Detect which cell encompasses the target text, then output its (X, Y) center coordinate. 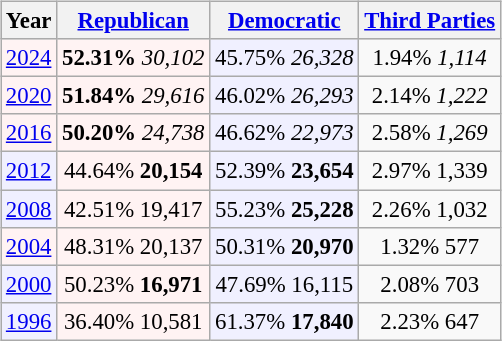
46.62% 22,973 (284, 133)
1.32% 577 (430, 246)
Third Parties (430, 21)
50.31% 20,970 (284, 246)
55.23% 25,228 (284, 209)
2012 (29, 171)
1996 (29, 321)
42.51% 19,417 (134, 209)
2.97% 1,339 (430, 171)
52.39% 23,654 (284, 171)
51.84% 29,616 (134, 96)
61.37% 17,840 (284, 321)
1.94% 1,114 (430, 58)
2016 (29, 133)
48.31% 20,137 (134, 246)
47.69% 16,115 (284, 284)
2020 (29, 96)
46.02% 26,293 (284, 96)
2.58% 1,269 (430, 133)
2.08% 703 (430, 284)
2.23% 647 (430, 321)
50.23% 16,971 (134, 284)
2004 (29, 246)
2008 (29, 209)
2.14% 1,222 (430, 96)
44.64% 20,154 (134, 171)
50.20% 24,738 (134, 133)
2000 (29, 284)
Year (29, 21)
52.31% 30,102 (134, 58)
Democratic (284, 21)
2024 (29, 58)
36.40% 10,581 (134, 321)
Republican (134, 21)
45.75% 26,328 (284, 58)
2.26% 1,032 (430, 209)
